Identify which cell holds the provided text, then report its (X, Y) central coordinate. 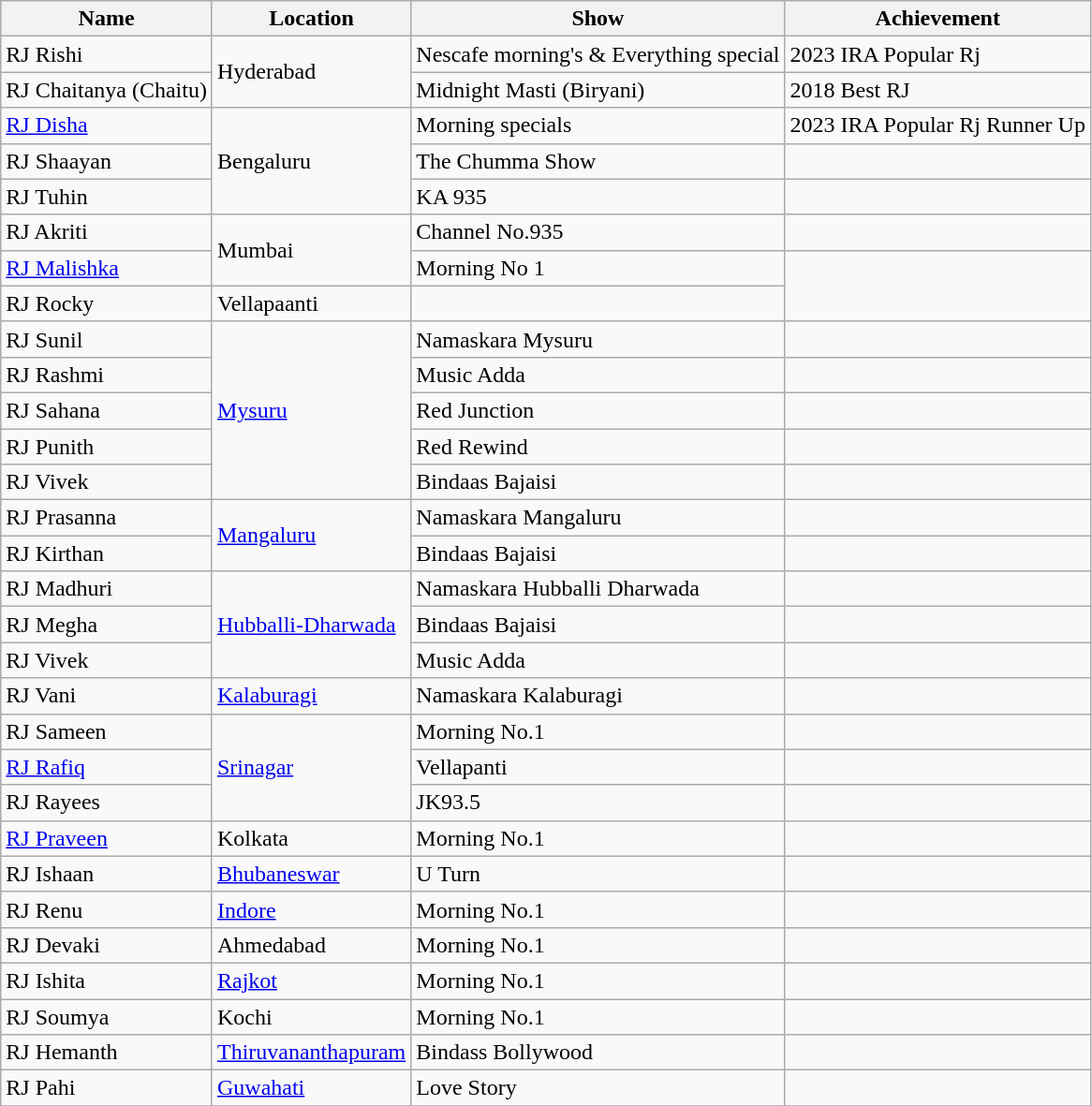
RJ Pahi (107, 1088)
RJ Rishi (107, 54)
Guwahati (311, 1088)
2023 IRA Popular Rj Runner Up (937, 125)
Kalaburagi (311, 696)
Morning specials (598, 125)
Red Rewind (598, 447)
Indore (311, 909)
Kochi (311, 1016)
RJ Rayees (107, 803)
Thiruvananthapuram (311, 1053)
2018 Best RJ (937, 90)
RJ Malishka (107, 268)
RJ Sahana (107, 410)
RJ Rashmi (107, 375)
Bengaluru (311, 161)
RJ Akriti (107, 232)
RJ Renu (107, 909)
Location (311, 19)
KA 935 (598, 197)
RJ Chaitanya (Chaitu) (107, 90)
Name (107, 19)
Mumbai (311, 250)
Show (598, 19)
U Turn (598, 874)
Mangaluru (311, 536)
2023 IRA Popular Rj (937, 54)
RJ Madhuri (107, 589)
Love Story (598, 1088)
RJ Devaki (107, 945)
RJ Shaayan (107, 161)
Red Junction (598, 410)
RJ Praveen (107, 838)
RJ Sunil (107, 339)
Hubballi-Dharwada (311, 625)
Channel No.935 (598, 232)
RJ Sameen (107, 731)
RJ Tuhin (107, 197)
Midnight Masti (Biryani) (598, 90)
Namaskara Mangaluru (598, 518)
RJ Vani (107, 696)
RJ Prasanna (107, 518)
Mysuru (311, 410)
RJ Kirthan (107, 553)
Kolkata (311, 838)
Namaskara Kalaburagi (598, 696)
Srinagar (311, 767)
RJ Hemanth (107, 1053)
Namaskara Mysuru (598, 339)
RJ Disha (107, 125)
RJ Ishaan (107, 874)
RJ Rocky (107, 303)
Rajkot (311, 981)
The Chumma Show (598, 161)
RJ Soumya (107, 1016)
Namaskara Hubballi Dharwada (598, 589)
RJ Punith (107, 447)
Ahmedabad (311, 945)
Nescafe morning's & Everything special (598, 54)
Bhubaneswar (311, 874)
RJ Ishita (107, 981)
RJ Megha (107, 625)
RJ Rafiq (107, 767)
Bindass Bollywood (598, 1053)
JK93.5 (598, 803)
Achievement (937, 19)
Vellapaanti (311, 303)
Vellapanti (598, 767)
Hyderabad (311, 72)
Morning No 1 (598, 268)
